Output the (X, Y) coordinate of the center of the cell containing the given text.  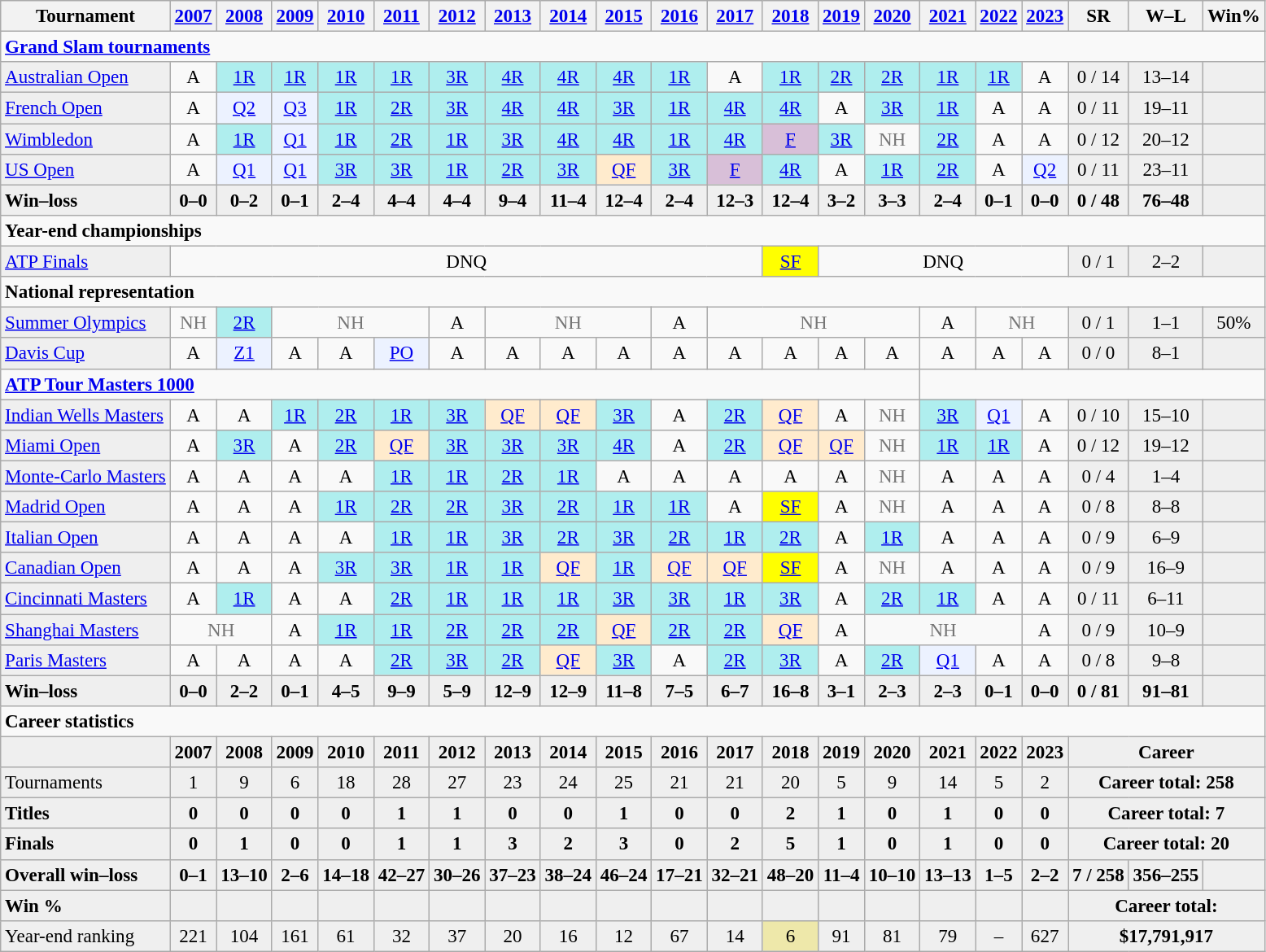
Tournaments (85, 783)
50% (1234, 323)
Tournament (85, 16)
12 (623, 937)
Win% (1234, 16)
Overall win–loss (85, 875)
91 (841, 937)
28 (401, 783)
8–8 (1165, 507)
23–11 (1165, 170)
Career statistics (633, 722)
Australian Open (85, 77)
0 / 10 (1098, 415)
0 / 4 (1098, 476)
42–27 (401, 875)
7–5 (679, 691)
Italian Open (85, 538)
3–1 (841, 691)
National representation (633, 292)
20–12 (1165, 139)
12–3 (735, 200)
67 (679, 937)
627 (1045, 937)
Career total: 7 (1167, 814)
13–14 (1165, 77)
3–3 (892, 200)
19–12 (1165, 446)
1–4 (1165, 476)
Monte-Carlo Masters (85, 476)
11–8 (623, 691)
PO (401, 354)
0 / 0 (1098, 354)
18 (346, 783)
Career total: 258 (1167, 783)
356–255 (1165, 875)
16–8 (790, 691)
Win % (85, 906)
ATP Finals (85, 262)
Z1 (244, 354)
– (999, 937)
5–9 (457, 691)
81 (892, 937)
Shanghai Masters (85, 630)
ATP Tour Masters 1000 (461, 384)
Career (1167, 753)
6–9 (1165, 538)
10–10 (892, 875)
Paris Masters (85, 661)
Career total: (1167, 906)
9–8 (1165, 661)
17–21 (679, 875)
0 / 81 (1098, 691)
Grand Slam tournaments (633, 47)
US Open (85, 170)
10–9 (1165, 630)
15–10 (1165, 415)
0 / 14 (1098, 77)
1–1 (1165, 323)
7 / 258 (1098, 875)
Cincinnati Masters (85, 599)
Davis Cup (85, 354)
9–4 (513, 200)
24 (568, 783)
1–5 (999, 875)
0–2 (244, 200)
Q3 (295, 108)
161 (295, 937)
38–24 (568, 875)
$17,791,917 (1167, 937)
Finals (85, 845)
2–6 (295, 875)
23 (513, 783)
221 (194, 937)
Miami Open (85, 446)
3–2 (841, 200)
6–11 (1165, 599)
Summer Olympics (85, 323)
Career total: 20 (1167, 845)
13–10 (244, 875)
91–81 (1165, 691)
79 (948, 937)
46–24 (623, 875)
61 (346, 937)
14–18 (346, 875)
Year-end ranking (85, 937)
25 (623, 783)
Titles (85, 814)
30–26 (457, 875)
104 (244, 937)
0 / 48 (1098, 200)
76–48 (1165, 200)
37–23 (513, 875)
4–5 (346, 691)
W–L (1165, 16)
Wimbledon (85, 139)
32 (401, 937)
6–7 (735, 691)
27 (457, 783)
SR (1098, 16)
Madrid Open (85, 507)
Canadian Open (85, 568)
Indian Wells Masters (85, 415)
48–20 (790, 875)
8–1 (1165, 354)
37 (457, 937)
19–11 (1165, 108)
16 (568, 937)
32–21 (735, 875)
French Open (85, 108)
16–9 (1165, 568)
13–13 (948, 875)
9–9 (401, 691)
Year-end championships (633, 231)
